Find where the given text appears and provide that cell's center as (x, y) coordinate. 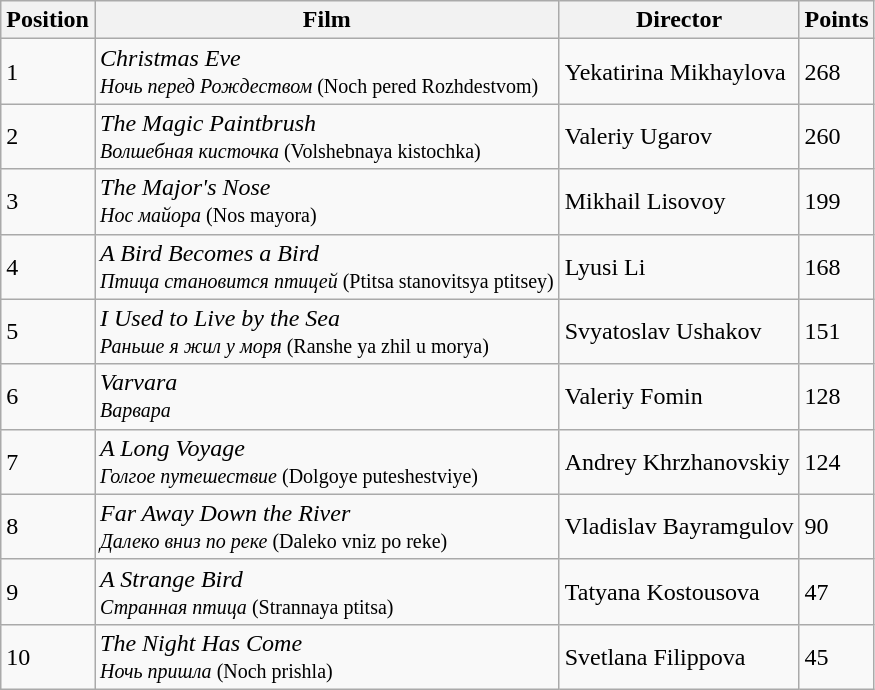
47 (836, 592)
Valeriy Fomin (679, 396)
A Bird Becomes a BirdПтица становится птицей (Ptitsa stanovitsya ptitsey) (326, 266)
4 (48, 266)
168 (836, 266)
The Magic PaintbrushВолшебная кисточка (Volshebnaya kistochka) (326, 136)
1 (48, 72)
Svyatoslav Ushakov (679, 332)
Christmas EveНочь перед Рождеством (Noch pered Rozhdestvom) (326, 72)
Director (679, 20)
9 (48, 592)
A Strange Bird Странная птица (Strannaya ptitsa) (326, 592)
A Long Voyage Голгое путешествие (Dolgoye puteshestviye) (326, 462)
Far Away Down the RiverДалеко вниз по реке (Daleko vniz po reke) (326, 526)
2 (48, 136)
6 (48, 396)
Lyusi Li (679, 266)
5 (48, 332)
199 (836, 202)
Andrey Khrzhanovskiy (679, 462)
Yekatirina Mikhaylova (679, 72)
151 (836, 332)
The Major's Nose Нос майора (Nos mayora) (326, 202)
Valeriy Ugarov (679, 136)
8 (48, 526)
Points (836, 20)
7 (48, 462)
Vladislav Bayramgulov (679, 526)
Mikhail Lisovoy (679, 202)
45 (836, 656)
Varvara Варвара (326, 396)
10 (48, 656)
Svetlana Filippova (679, 656)
124 (836, 462)
128 (836, 396)
3 (48, 202)
260 (836, 136)
The Night Has Come Ночь пришла (Noch prishla) (326, 656)
90 (836, 526)
268 (836, 72)
Film (326, 20)
Position (48, 20)
I Used to Live by the SeaРаньше я жил у моря (Ranshe ya zhil u morya) (326, 332)
Tatyana Kostousova (679, 592)
